Identify which cell holds the provided text, then report its (x, y) central coordinate. 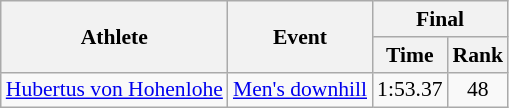
Hubertus von Hohenlohe (114, 90)
Event (300, 36)
Time (410, 55)
1:53.37 (410, 90)
Rank (478, 55)
Athlete (114, 36)
Final (440, 19)
Men's downhill (300, 90)
48 (478, 90)
